Pinpoint the cell where the given text exists, returning its [X, Y] midpoint coordinate. 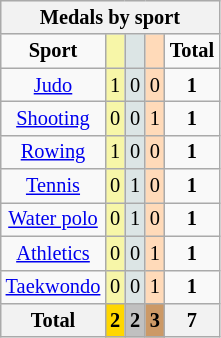
3 [155, 320]
Athletics [54, 253]
7 [192, 320]
Judo [54, 85]
Tennis [54, 186]
Sport [54, 51]
Water polo [54, 219]
Taekwondo [54, 287]
Medals by sport [110, 17]
Shooting [54, 118]
Rowing [54, 152]
